Scan for the cell matching the given text and deliver its [X, Y] coordinate at center. 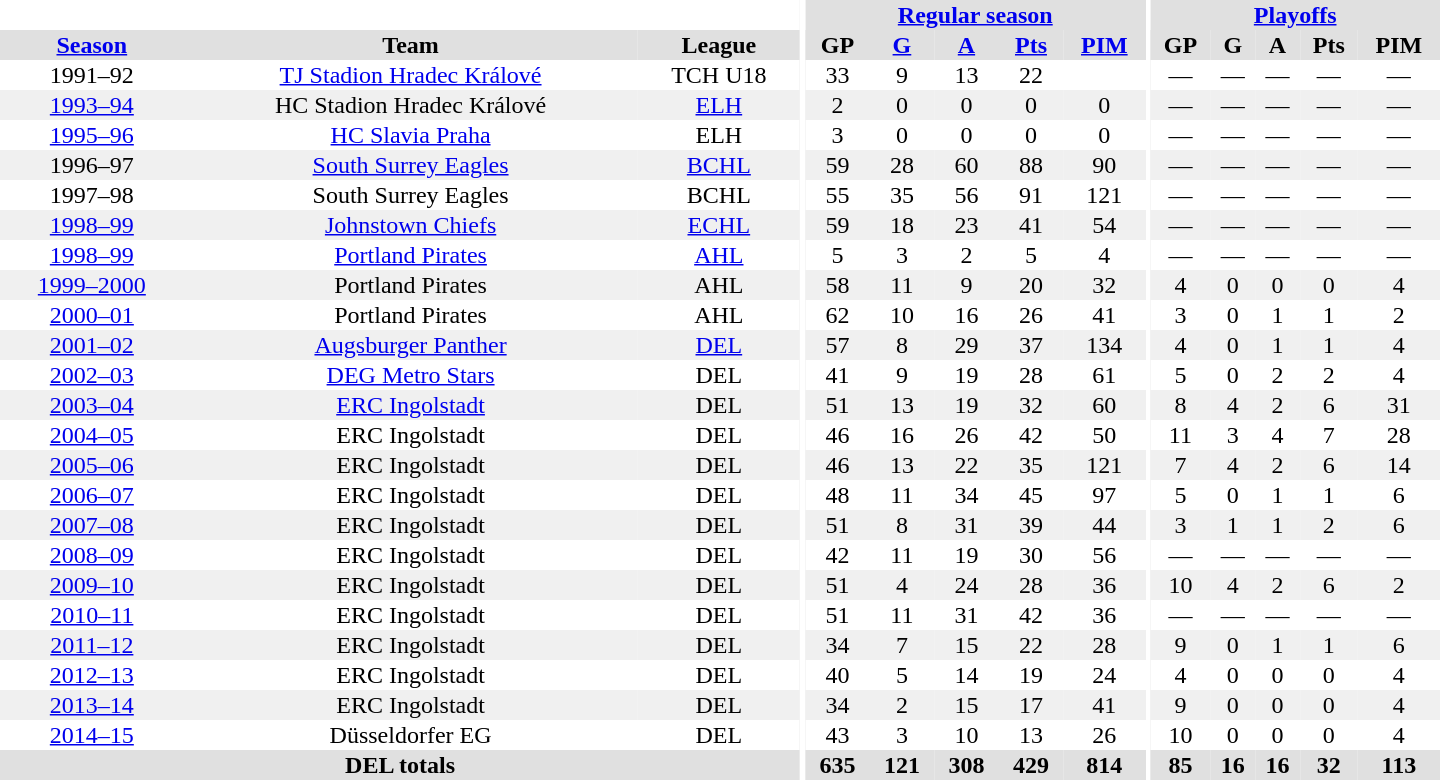
DEL totals [400, 765]
2002–03 [92, 375]
2006–07 [92, 495]
DEG Metro Stars [411, 375]
20 [1032, 285]
2010–11 [92, 615]
40 [838, 675]
2011–12 [92, 645]
23 [966, 225]
2014–15 [92, 735]
2013–14 [92, 705]
HC Slavia Praha [411, 135]
Regular season [975, 15]
TCH U18 [718, 75]
54 [1104, 225]
134 [1104, 345]
Playoffs [1295, 15]
Season [92, 45]
33 [838, 75]
55 [838, 195]
2004–05 [92, 435]
2009–10 [92, 585]
30 [1032, 555]
45 [1032, 495]
17 [1032, 705]
85 [1180, 765]
814 [1104, 765]
1997–98 [92, 195]
TJ Stadion Hradec Králové [411, 75]
2005–06 [92, 465]
88 [1032, 165]
37 [1032, 345]
429 [1032, 765]
308 [966, 765]
62 [838, 315]
58 [838, 285]
39 [1032, 525]
2000–01 [92, 315]
90 [1104, 165]
1995–96 [92, 135]
113 [1399, 765]
57 [838, 345]
League [718, 45]
18 [902, 225]
Augsburger Panther [411, 345]
2012–13 [92, 675]
1991–92 [92, 75]
97 [1104, 495]
Düsseldorfer EG [411, 735]
1993–94 [92, 105]
29 [966, 345]
2001–02 [92, 345]
635 [838, 765]
1996–97 [92, 165]
50 [1104, 435]
2007–08 [92, 525]
1999–2000 [92, 285]
91 [1032, 195]
Johnstown Chiefs [411, 225]
43 [838, 735]
2003–04 [92, 405]
48 [838, 495]
61 [1104, 375]
HC Stadion Hradec Králové [411, 105]
2008–09 [92, 555]
44 [1104, 525]
ECHL [718, 225]
Team [411, 45]
